Return the (x, y) coordinate for the center point of the cell that contains the specified text.  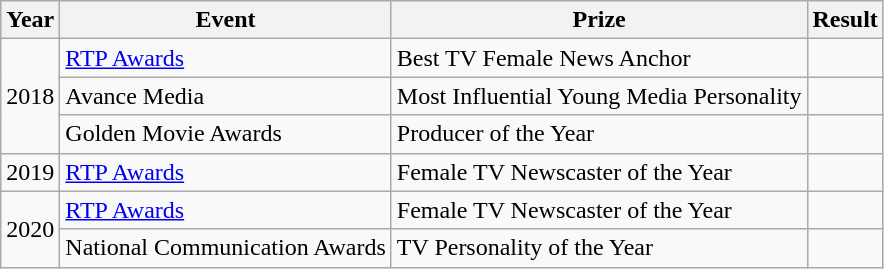
Most Influential Young Media Personality (599, 96)
Best TV Female News Anchor (599, 58)
Event (226, 20)
Result (845, 20)
Year (30, 20)
Avance Media (226, 96)
2019 (30, 172)
Golden Movie Awards (226, 134)
2020 (30, 229)
2018 (30, 96)
Producer of the Year (599, 134)
TV Personality of the Year (599, 248)
Prize (599, 20)
National Communication Awards (226, 248)
